Return [x, y] of the center of cell containing provided text 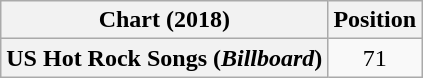
71 [375, 58]
Chart (2018) [164, 20]
US Hot Rock Songs (Billboard) [164, 58]
Position [375, 20]
